Find where the given text appears and provide that cell's center as [X, Y] coordinate. 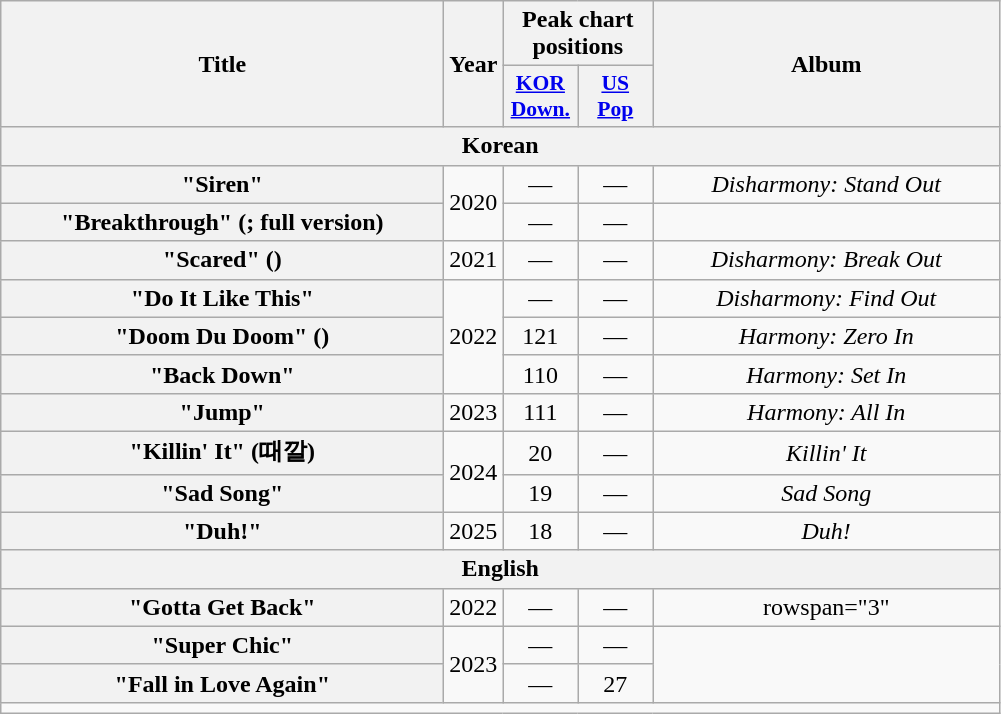
"Do It Like This" [222, 298]
Title [222, 64]
"Super Chic" [222, 645]
"Duh!" [222, 531]
Duh! [826, 531]
20 [540, 452]
121 [540, 336]
"Jump" [222, 412]
KORDown. [540, 96]
"Scared" () [222, 260]
Disharmony: Find Out [826, 298]
111 [540, 412]
"Doom Du Doom" () [222, 336]
Album [826, 64]
English [500, 569]
Sad Song [826, 493]
2020 [474, 203]
Disharmony: Stand Out [826, 184]
Harmony: Zero In [826, 336]
"Killin' It" (때깔) [222, 452]
2021 [474, 260]
Harmony: All In [826, 412]
Harmony: Set In [826, 374]
"Sad Song" [222, 493]
Korean [500, 146]
18 [540, 531]
USPop [616, 96]
2025 [474, 531]
Disharmony: Break Out [826, 260]
"Back Down" [222, 374]
"Gotta Get Back" [222, 607]
Year [474, 64]
rowspan="3" [826, 607]
2024 [474, 472]
"Fall in Love Again" [222, 683]
110 [540, 374]
"Siren" [222, 184]
Peak chart positions [578, 34]
"Breakthrough" (; full version) [222, 222]
19 [540, 493]
27 [616, 683]
Killin' It [826, 452]
